Find where the given text appears and provide that cell's center as [x, y] coordinate. 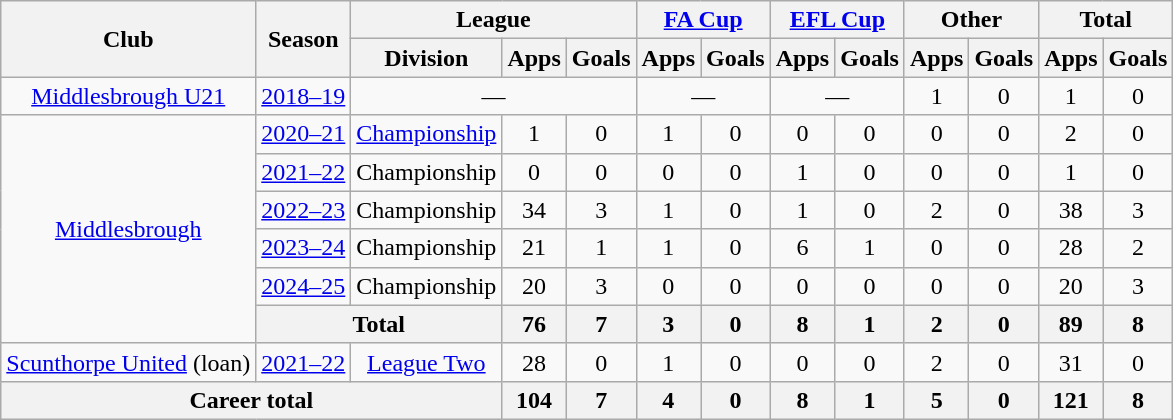
Club [128, 39]
League [494, 20]
104 [534, 400]
2023–24 [304, 248]
Scunthorpe United (loan) [128, 362]
38 [1071, 210]
76 [534, 324]
89 [1071, 324]
6 [802, 248]
34 [534, 210]
2024–25 [304, 286]
2020–21 [304, 134]
31 [1071, 362]
21 [534, 248]
Other [971, 20]
2022–23 [304, 210]
Season [304, 39]
Division [426, 58]
Career total [252, 400]
League Two [426, 362]
121 [1071, 400]
2018–19 [304, 96]
Middlesbrough [128, 229]
FA Cup [703, 20]
4 [668, 400]
Middlesbrough U21 [128, 96]
EFL Cup [837, 20]
5 [936, 400]
